Pinpoint the cell where the given text exists, returning its [x, y] midpoint coordinate. 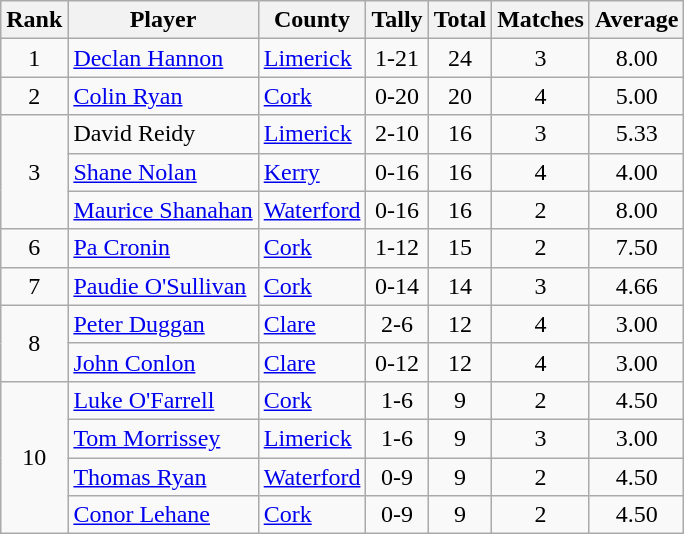
0-14 [397, 286]
Player [163, 20]
Colin Ryan [163, 96]
5.33 [636, 134]
20 [460, 96]
Shane Nolan [163, 172]
1-21 [397, 58]
David Reidy [163, 134]
8 [34, 343]
Luke O'Farrell [163, 400]
Conor Lehane [163, 515]
Total [460, 20]
2-10 [397, 134]
0-12 [397, 362]
4.00 [636, 172]
Matches [541, 20]
24 [460, 58]
County [312, 20]
15 [460, 248]
Peter Duggan [163, 324]
Kerry [312, 172]
Paudie O'Sullivan [163, 286]
0-20 [397, 96]
5.00 [636, 96]
4.66 [636, 286]
Tally [397, 20]
Tom Morrissey [163, 438]
1-12 [397, 248]
7.50 [636, 248]
Maurice Shanahan [163, 210]
John Conlon [163, 362]
7 [34, 286]
Rank [34, 20]
2-6 [397, 324]
6 [34, 248]
Pa Cronin [163, 248]
14 [460, 286]
Average [636, 20]
Thomas Ryan [163, 477]
1 [34, 58]
Declan Hannon [163, 58]
10 [34, 457]
